Detect which cell encompasses the target text, then output its (x, y) center coordinate. 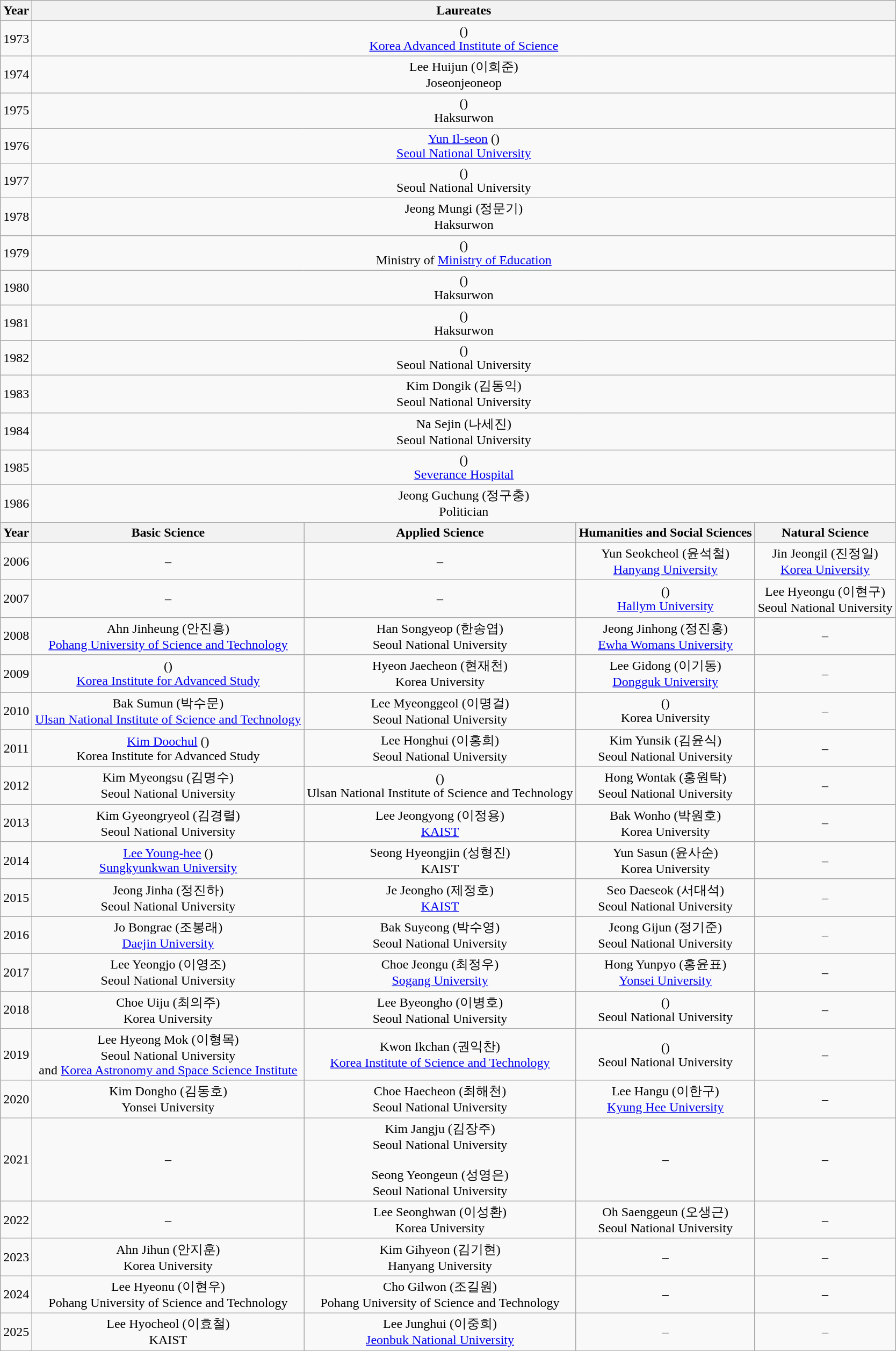
1973 (16, 39)
Lee Seonghwan (이성환)Korea University (440, 1220)
Lee Hyeongu (이현구)Seoul National University (825, 599)
Bak Wonho (박원호)Korea University (665, 823)
Kim Gihyeon (김기현)Hanyang University (440, 1257)
Hong Wontak (홍원탁)Seoul National University (665, 786)
Cho Gilwon (조길원)Pohang University of Science and Technology (440, 1295)
1984 (16, 431)
Applied Science (440, 532)
Choe Haecheon (최해천)Seoul National University (440, 1099)
Kim Jangju (김장주)Seoul National UniversitySeong Yeongeun (성영은)Seoul National University (440, 1159)
1979 (16, 252)
1981 (16, 322)
1985 (16, 467)
Lee Honghui (이홍희)Seoul National University (440, 748)
2010 (16, 711)
Jeong Jinha (정진하)Seoul National University (168, 898)
Humanities and Social Sciences (665, 532)
2007 (16, 599)
1978 (16, 217)
Kwon Ikchan (권익찬)Korea Institute of Science and Technology (440, 1055)
2021 (16, 1159)
()Korea Institute for Advanced Study (168, 674)
2018 (16, 1010)
Lee Hyocheol (이효철)KAIST (168, 1332)
Kim Myeongsu (김명수)Seoul National University (168, 786)
Lee Hangu (이한구)Kyung Hee University (665, 1099)
()Ministry of Ministry of Education (464, 252)
Kim Dongho (김동호)Yonsei University (168, 1099)
Yun Seokcheol (윤석철)Hanyang University (665, 561)
Kim Doochul ()Korea Institute for Advanced Study (168, 748)
Jeong Guchung (정구충)Politician (464, 504)
Lee Byeongho (이병호)Seoul National University (440, 1010)
1986 (16, 504)
1980 (16, 288)
Lee Huijun (이희준)Joseonjeoneop (464, 75)
Yun Il-seon ()Seoul National University (464, 145)
1976 (16, 145)
Je Jeongho (제정호)KAIST (440, 898)
Choe Uiju (최의주)Korea University (168, 1010)
Lee Hyeonu (이현우)Pohang University of Science and Technology (168, 1295)
Lee Hyeong Mok (이형목)Seoul National Universityand Korea Astronomy and Space Science Institute (168, 1055)
Na Sejin (나세진)Seoul National University (464, 431)
Hyeon Jaecheon (현재천)Korea University (440, 674)
Kim Gyeongryeol (김경렬)Seoul National University (168, 823)
1982 (16, 358)
Lee Myeonggeol (이명걸)Seoul National University (440, 711)
Lee Yeongjo (이영조)Seoul National University (168, 972)
2016 (16, 935)
2012 (16, 786)
2025 (16, 1332)
Oh Saenggeun (오생근)Seoul National University (665, 1220)
Jeong Jinhong (정진홍)Ewha Womans University (665, 636)
2011 (16, 748)
2015 (16, 898)
Natural Science (825, 532)
Lee Junghui (이중희)Jeonbuk National University (440, 1332)
Jeong Gijun (정기준)Seoul National University (665, 935)
Bak Suyeong (박수영)Seoul National University (440, 935)
Han Songyeop (한송엽)Seoul National University (440, 636)
2006 (16, 561)
2022 (16, 1220)
2024 (16, 1295)
Hong Yunpyo (홍윤표)Yonsei University (665, 972)
2014 (16, 861)
Jeong Mungi (정문기)Haksurwon (464, 217)
Choe Jeongu (최정우)Sogang University (440, 972)
()Hallym University (665, 599)
2023 (16, 1257)
2013 (16, 823)
Yun Sasun (윤사순)Korea University (665, 861)
Ahn Jinheung (안진흥)Pohang University of Science and Technology (168, 636)
1975 (16, 111)
2017 (16, 972)
Jin Jeongil (진정일)Korea University (825, 561)
Laureates (464, 11)
()Ulsan National Institute of Science and Technology (440, 786)
2009 (16, 674)
1977 (16, 180)
Bak Sumun (박수문)Ulsan National Institute of Science and Technology (168, 711)
Kim Yunsik (김윤식)Seoul National University (665, 748)
Kim Dongik (김동익)Seoul National University (464, 394)
Ahn Jihun (안지훈)Korea University (168, 1257)
Lee Jeongyong (이정용)KAIST (440, 823)
2008 (16, 636)
1974 (16, 75)
Seo Daeseok (서대석)Seoul National University (665, 898)
Jo Bongrae (조봉래)Daejin University (168, 935)
1983 (16, 394)
()Severance Hospital (464, 467)
Seong Hyeongjin (성형진)KAIST (440, 861)
Lee Young-hee ()Sungkyunkwan University (168, 861)
()Korea Advanced Institute of Science (464, 39)
Basic Science (168, 532)
Lee Gidong (이기동)Dongguk University (665, 674)
2020 (16, 1099)
()Korea University (665, 711)
2019 (16, 1055)
